Detect which cell encompasses the target text, then output its [x, y] center coordinate. 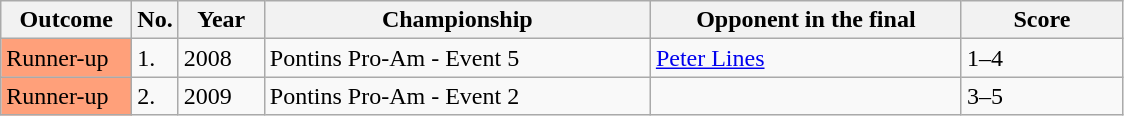
Pontins Pro-Am - Event 2 [457, 96]
1–4 [1042, 58]
3–5 [1042, 96]
Championship [457, 20]
1. [155, 58]
2008 [221, 58]
No. [155, 20]
Score [1042, 20]
Peter Lines [806, 58]
Year [221, 20]
Opponent in the final [806, 20]
2009 [221, 96]
2. [155, 96]
Outcome [66, 20]
Pontins Pro-Am - Event 5 [457, 58]
